Search for the cell housing the specified text and yield its [x, y] center coordinate. 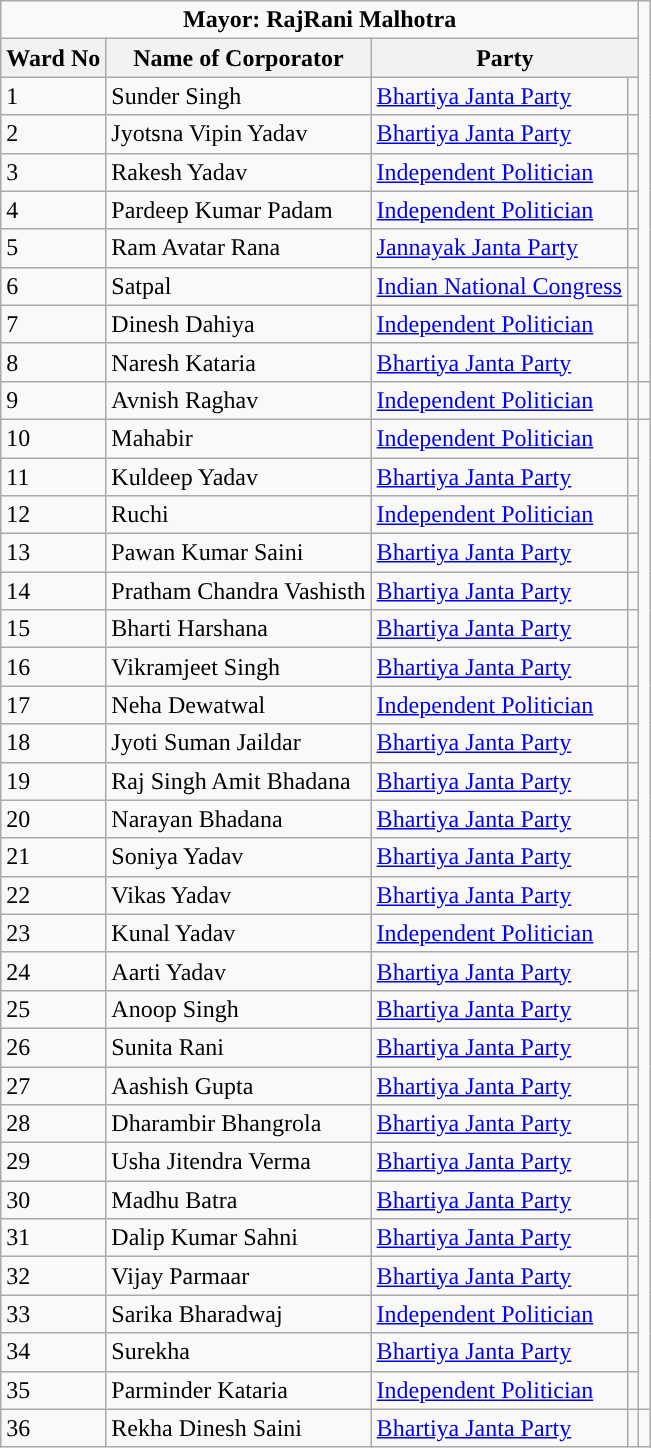
Aashish Gupta [238, 1085]
29 [54, 1162]
Avnish Raghav [238, 400]
Satpal [238, 286]
10 [54, 438]
9 [54, 400]
Ram Avatar Rana [238, 248]
Indian National Congress [499, 286]
Neha Dewatwal [238, 705]
Naresh Kataria [238, 362]
Raj Singh Amit Bhadana [238, 781]
1 [54, 96]
7 [54, 324]
Vijay Parmaar [238, 1276]
31 [54, 1238]
Sunder Singh [238, 96]
Sarika Bharadwaj [238, 1314]
Jannayak Janta Party [499, 248]
Usha Jitendra Verma [238, 1162]
13 [54, 553]
Surekha [238, 1352]
Party [504, 58]
Parminder Kataria [238, 1390]
27 [54, 1085]
22 [54, 895]
Dalip Kumar Sahni [238, 1238]
20 [54, 819]
6 [54, 286]
Aarti Yadav [238, 971]
Anoop Singh [238, 1009]
17 [54, 705]
Kunal Yadav [238, 933]
26 [54, 1047]
30 [54, 1200]
Ward No [54, 58]
3 [54, 172]
24 [54, 971]
Mahabir [238, 438]
Vikas Yadav [238, 895]
32 [54, 1276]
Madhu Batra [238, 1200]
21 [54, 857]
Soniya Yadav [238, 857]
4 [54, 210]
36 [54, 1428]
16 [54, 667]
Bharti Harshana [238, 629]
Kuldeep Yadav [238, 477]
Vikramjeet Singh [238, 667]
23 [54, 933]
15 [54, 629]
Pawan Kumar Saini [238, 553]
19 [54, 781]
Mayor: RajRani Malhotra [320, 20]
Ruchi [238, 515]
25 [54, 1009]
8 [54, 362]
Pratham Chandra Vashisth [238, 591]
Name of Corporator [238, 58]
28 [54, 1124]
Dharambir Bhangrola [238, 1124]
35 [54, 1390]
Jyoti Suman Jaildar [238, 743]
Rekha Dinesh Saini [238, 1428]
Jyotsna Vipin Yadav [238, 134]
11 [54, 477]
Narayan Bhadana [238, 819]
Sunita Rani [238, 1047]
33 [54, 1314]
14 [54, 591]
2 [54, 134]
5 [54, 248]
Rakesh Yadav [238, 172]
34 [54, 1352]
18 [54, 743]
12 [54, 515]
Pardeep Kumar Padam [238, 210]
Dinesh Dahiya [238, 324]
